Scan for the cell matching the given text and deliver its [x, y] coordinate at center. 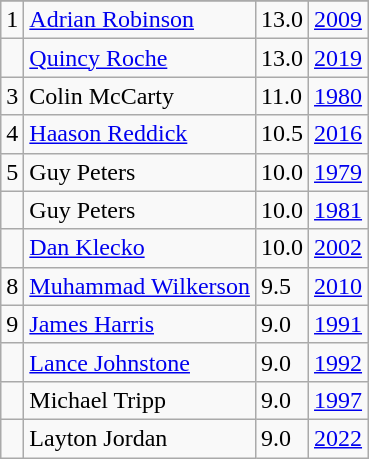
2022 [338, 438]
Dan Klecko [140, 248]
5 [12, 172]
1980 [338, 96]
Quincy Roche [140, 58]
8 [12, 286]
James Harris [140, 324]
2019 [338, 58]
11.0 [282, 96]
Adrian Robinson [140, 20]
1 [12, 20]
1991 [338, 324]
2002 [338, 248]
10.5 [282, 134]
Lance Johnstone [140, 362]
4 [12, 134]
2010 [338, 286]
2009 [338, 20]
1981 [338, 210]
1997 [338, 400]
Michael Tripp [140, 400]
9 [12, 324]
Colin McCarty [140, 96]
Muhammad Wilkerson [140, 286]
1979 [338, 172]
2016 [338, 134]
Layton Jordan [140, 438]
9.5 [282, 286]
3 [12, 96]
Haason Reddick [140, 134]
1992 [338, 362]
